Return the [X, Y] coordinate for the center point of the cell that contains the specified text.  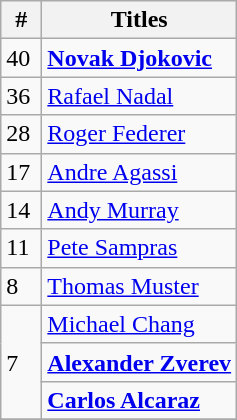
28 [22, 134]
Carlos Alcaraz [140, 400]
Andy Murray [140, 210]
17 [22, 172]
Alexander Zverev [140, 362]
Michael Chang [140, 324]
Roger Federer [140, 134]
Andre Agassi [140, 172]
40 [22, 58]
Pete Sampras [140, 248]
Titles [140, 20]
# [22, 20]
14 [22, 210]
Thomas Muster [140, 286]
Novak Djokovic [140, 58]
8 [22, 286]
7 [22, 362]
36 [22, 96]
Rafael Nadal [140, 96]
11 [22, 248]
